Find where the given text appears and provide that cell's center as [X, Y] coordinate. 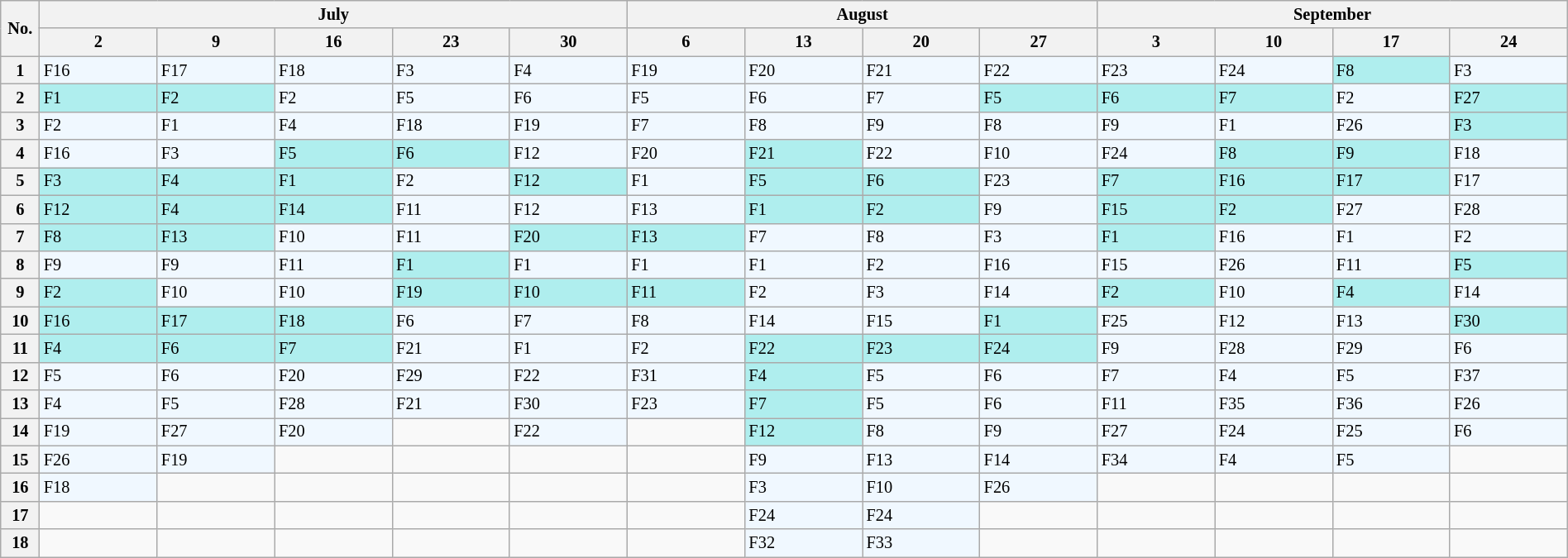
F33 [921, 543]
5 [20, 181]
7 [20, 237]
F35 [1274, 404]
F36 [1391, 404]
12 [20, 376]
4 [20, 154]
August [862, 14]
1 [20, 70]
23 [451, 42]
No. [20, 28]
F34 [1156, 460]
11 [20, 348]
27 [1039, 42]
September [1332, 14]
18 [20, 543]
20 [921, 42]
24 [1508, 42]
F32 [804, 543]
30 [568, 42]
14 [20, 432]
July [334, 14]
8 [20, 265]
F37 [1508, 376]
F31 [686, 376]
15 [20, 460]
